Determine the (X, Y) coordinate at the center of the cell enclosing the given text.  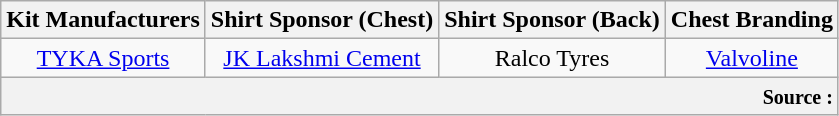
Ralco Tyres (552, 58)
Valvoline (752, 58)
Source : (420, 96)
TYKA Sports (104, 58)
Shirt Sponsor (Back) (552, 20)
Chest Branding (752, 20)
JK Lakshmi Cement (322, 58)
Shirt Sponsor (Chest) (322, 20)
Kit Manufacturers (104, 20)
